Scan for the cell matching the given text and deliver its (X, Y) coordinate at center. 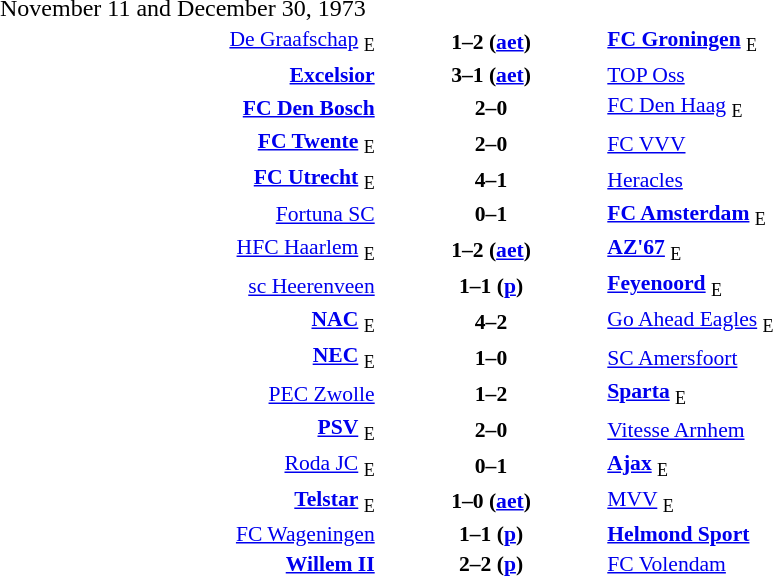
4–1 (492, 179)
1–0 (aet) (492, 501)
4–2 (492, 322)
1–0 (492, 358)
3–1 (aet) (492, 74)
1–2 (492, 394)
